Search for the cell housing the specified text and yield its [x, y] center coordinate. 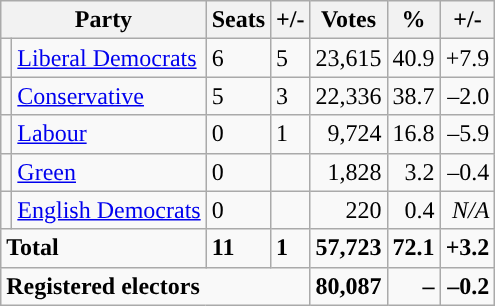
220 [348, 210]
57,723 [348, 248]
80,087 [348, 286]
– [414, 286]
38.7 [414, 96]
Labour [109, 134]
23,615 [348, 58]
22,336 [348, 96]
6 [238, 58]
–0.2 [468, 286]
3 [290, 96]
16.8 [414, 134]
+7.9 [468, 58]
Votes [348, 20]
+3.2 [468, 248]
Liberal Democrats [109, 58]
N/A [468, 210]
Green [109, 172]
9,724 [348, 134]
–2.0 [468, 96]
Registered electors [156, 286]
–0.4 [468, 172]
11 [238, 248]
–5.9 [468, 134]
% [414, 20]
1,828 [348, 172]
Seats [238, 20]
English Democrats [109, 210]
Total [104, 248]
Conservative [109, 96]
0.4 [414, 210]
72.1 [414, 248]
Party [104, 20]
3.2 [414, 172]
40.9 [414, 58]
